Return (X, Y) of the center of cell containing provided text 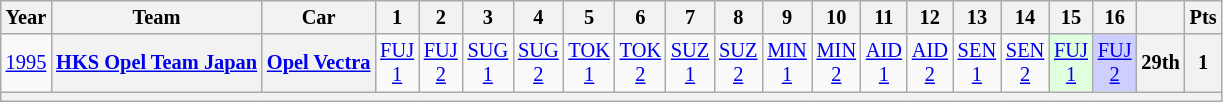
1995 (26, 63)
SUZ2 (738, 63)
10 (836, 17)
SEN2 (1025, 63)
29th (1160, 63)
TOK1 (590, 63)
9 (786, 17)
Pts (1204, 17)
Opel Vectra (318, 63)
SUG1 (488, 63)
4 (538, 17)
SEN1 (977, 63)
Car (318, 17)
Year (26, 17)
15 (1071, 17)
7 (690, 17)
16 (1115, 17)
TOK2 (640, 63)
11 (884, 17)
MIN2 (836, 63)
5 (590, 17)
14 (1025, 17)
MIN1 (786, 63)
Team (156, 17)
12 (930, 17)
6 (640, 17)
8 (738, 17)
SUG2 (538, 63)
2 (441, 17)
AID2 (930, 63)
13 (977, 17)
AID1 (884, 63)
3 (488, 17)
SUZ1 (690, 63)
HKS Opel Team Japan (156, 63)
